Identify which cell holds the provided text, then report its (x, y) central coordinate. 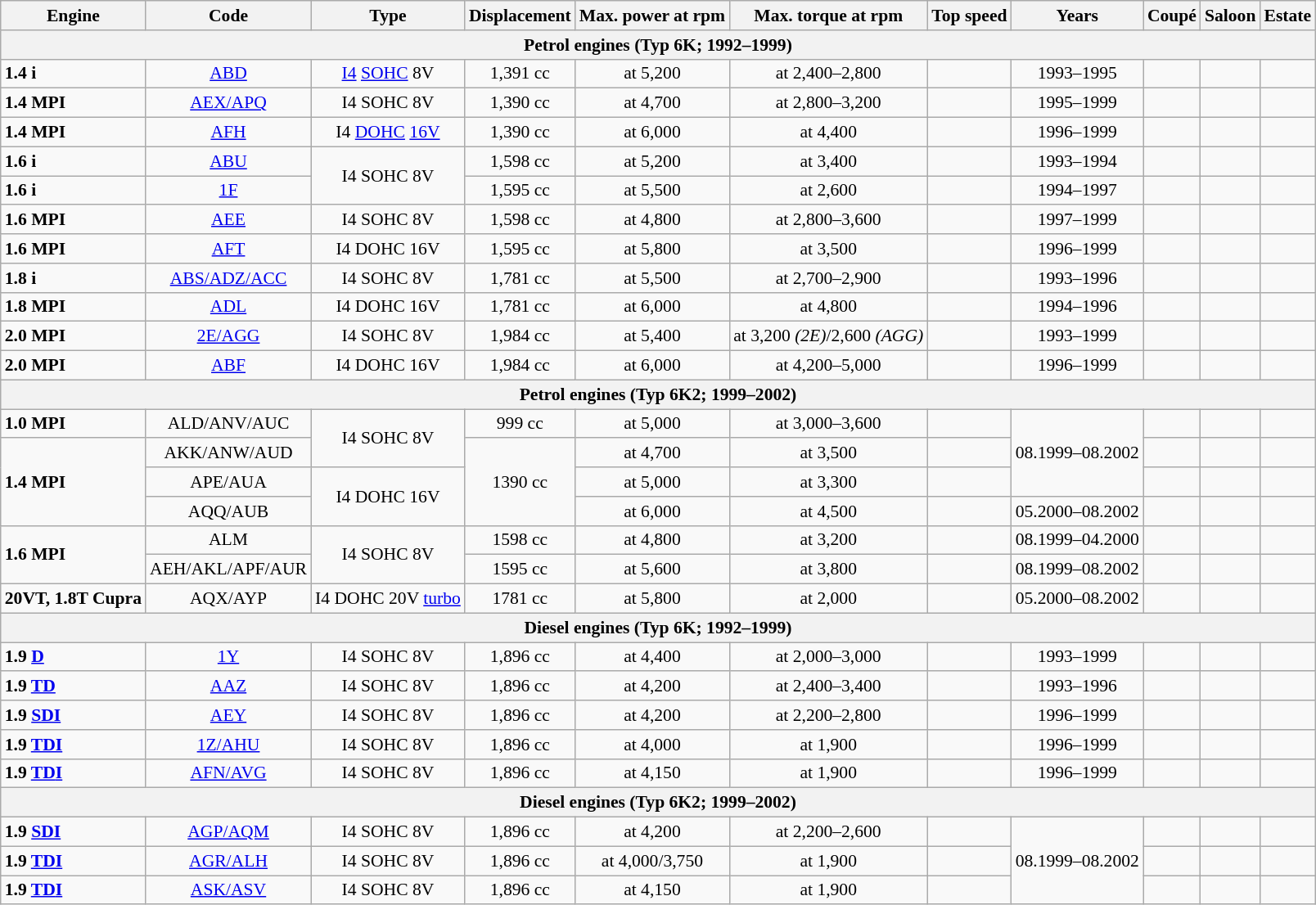
Petrol engines (Typ 6K2; 1999–2002) (658, 394)
at 2,000 (828, 599)
at 2,800–3,600 (828, 220)
AKK/ANW/AUD (228, 453)
ABS/ADZ/ACC (228, 278)
Code (228, 16)
1994–1997 (1077, 191)
1390 cc (521, 483)
AQX/AYP (228, 599)
Engine (74, 16)
at 2,200–2,800 (828, 715)
1.4 i (74, 74)
1.8 MPI (74, 307)
ABF (228, 366)
AGR/ALH (228, 861)
2E/AGG (228, 336)
Top speed (969, 16)
1595 cc (521, 570)
1.9 D (74, 657)
1.8 i (74, 278)
1.0 MPI (74, 424)
at 2,000–3,000 (828, 657)
at 3,000–3,600 (828, 424)
AFN/AVG (228, 773)
Saloon (1231, 16)
at 4,500 (828, 511)
AQQ/AUB (228, 511)
1993–1995 (1077, 74)
1Y (228, 657)
1781 cc (521, 599)
at 2,200–2,600 (828, 832)
at 5,400 (652, 336)
AEH/AKL/APF/AUR (228, 570)
08.1999–04.2000 (1077, 540)
ALD/ANV/AUC (228, 424)
at 3,200 (828, 540)
at 2,700–2,900 (828, 278)
1994–1996 (1077, 307)
at 2,400–3,400 (828, 687)
ADL (228, 307)
1995–1999 (1077, 103)
at 2,800–3,200 (828, 103)
at 3,200 (2E)/2,600 (AGG) (828, 336)
AEY (228, 715)
Coupé (1172, 16)
1Z/AHU (228, 745)
AFH (228, 133)
AFT (228, 249)
Estate (1287, 16)
at 4,000/3,750 (652, 861)
at 2,400–2,800 (828, 74)
AAZ (228, 687)
AEX/APQ (228, 103)
1997–1999 (1077, 220)
ASK/ASV (228, 890)
ABD (228, 74)
1993–1994 (1077, 161)
Max. power at rpm (652, 16)
AGP/AQM (228, 832)
Max. torque at rpm (828, 16)
ALM (228, 540)
AEE (228, 220)
at 2,600 (828, 191)
at 3,400 (828, 161)
at 3,300 (828, 482)
I4 DOHC 20V turbo (388, 599)
at 5,600 (652, 570)
at 3,800 (828, 570)
APE/AUA (228, 482)
1598 cc (521, 540)
at 4,000 (652, 745)
ABU (228, 161)
1.9 TD (74, 687)
1,391 cc (521, 74)
1F (228, 191)
Displacement (521, 16)
Type (388, 16)
Years (1077, 16)
Diesel engines (Typ 6K2; 1999–2002) (658, 803)
20VT, 1.8T Cupra (74, 599)
999 cc (521, 424)
at 4,200–5,000 (828, 366)
Diesel engines (Typ 6K; 1992–1999) (658, 628)
Petrol engines (Typ 6K; 1992–1999) (658, 45)
